Extract the (x, y) coordinate from the center of the cell holding the provided text.  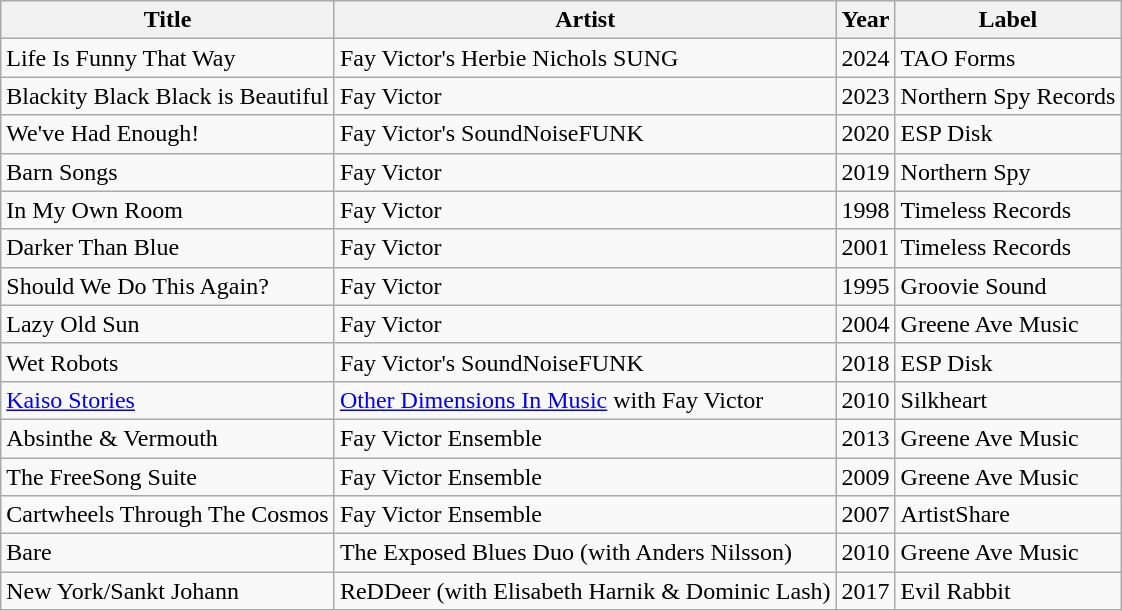
TAO Forms (1008, 58)
Northern Spy Records (1008, 96)
2018 (866, 362)
2004 (866, 324)
Kaiso Stories (168, 400)
Northern Spy (1008, 172)
Year (866, 20)
2024 (866, 58)
Title (168, 20)
2019 (866, 172)
Life Is Funny That Way (168, 58)
Lazy Old Sun (168, 324)
New York/Sankt Johann (168, 591)
Barn Songs (168, 172)
Bare (168, 553)
In My Own Room (168, 210)
We've Had Enough! (168, 134)
2009 (866, 477)
2013 (866, 438)
Should We Do This Again? (168, 286)
2007 (866, 515)
Label (1008, 20)
Groovie Sound (1008, 286)
1995 (866, 286)
Silkheart (1008, 400)
Darker Than Blue (168, 248)
The FreeSong Suite (168, 477)
Absinthe & Vermouth (168, 438)
Wet Robots (168, 362)
Artist (585, 20)
2023 (866, 96)
ReDDeer (with Elisabeth Harnik & Dominic Lash) (585, 591)
Evil Rabbit (1008, 591)
Fay Victor's Herbie Nichols SUNG (585, 58)
Cartwheels Through The Cosmos (168, 515)
ArtistShare (1008, 515)
1998 (866, 210)
2001 (866, 248)
2020 (866, 134)
The Exposed Blues Duo (with Anders Nilsson) (585, 553)
2017 (866, 591)
Other Dimensions In Music with Fay Victor (585, 400)
Blackity Black Black is Beautiful (168, 96)
